Determine the [x, y] coordinate at the center of the cell enclosing the given text.  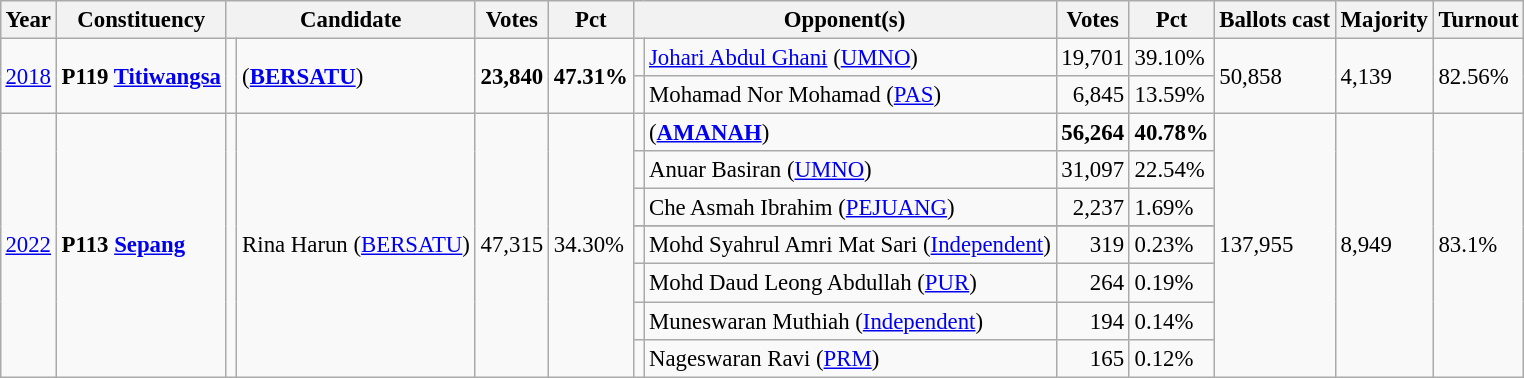
83.1% [1478, 246]
23,840 [512, 76]
50,858 [1274, 76]
47.31% [590, 76]
Che Asmah Ibrahim (PEJUANG) [850, 208]
(BERSATU) [356, 76]
Majority [1384, 20]
Ballots cast [1274, 20]
Mohd Daud Leong Abdullah (PUR) [850, 283]
Constituency [141, 20]
22.54% [1172, 170]
8,949 [1384, 246]
Johari Abdul Ghani (UMNO) [850, 57]
40.78% [1172, 133]
2018 [28, 76]
Year [28, 20]
4,139 [1384, 76]
Turnout [1478, 20]
Opponent(s) [844, 20]
194 [1092, 321]
56,264 [1092, 133]
Candidate [350, 20]
165 [1092, 358]
137,955 [1274, 246]
264 [1092, 283]
Nageswaran Ravi (PRM) [850, 358]
6,845 [1092, 95]
(AMANAH) [850, 133]
0.23% [1172, 245]
Mohd Syahrul Amri Mat Sari (Independent) [850, 245]
Rina Harun (BERSATU) [356, 246]
P119 Titiwangsa [141, 76]
34.30% [590, 246]
Anuar Basiran (UMNO) [850, 170]
2,237 [1092, 208]
Mohamad Nor Mohamad (PAS) [850, 95]
319 [1092, 245]
13.59% [1172, 95]
82.56% [1478, 76]
19,701 [1092, 57]
Muneswaran Muthiah (Independent) [850, 321]
2022 [28, 246]
0.19% [1172, 283]
0.12% [1172, 358]
47,315 [512, 246]
1.69% [1172, 208]
39.10% [1172, 57]
P113 Sepang [141, 246]
31,097 [1092, 170]
0.14% [1172, 321]
